From the cell containing the given text, extract its center point as [X, Y] coordinate. 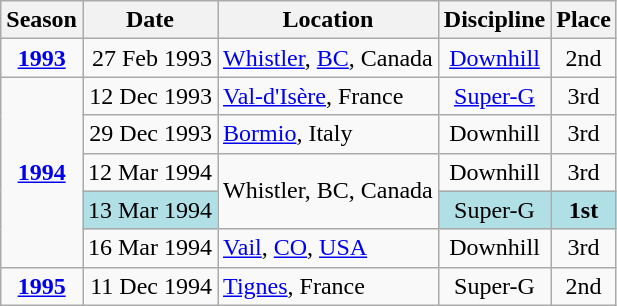
29 Dec 1993 [150, 134]
Tignes, France [328, 286]
Val-d'Isère, France [328, 96]
1995 [42, 286]
27 Feb 1993 [150, 58]
Season [42, 20]
1st [584, 210]
12 Mar 1994 [150, 172]
12 Dec 1993 [150, 96]
16 Mar 1994 [150, 248]
1993 [42, 58]
Bormio, Italy [328, 134]
1994 [42, 172]
Date [150, 20]
11 Dec 1994 [150, 286]
Vail, CO, USA [328, 248]
Place [584, 20]
Discipline [494, 20]
Location [328, 20]
13 Mar 1994 [150, 210]
